Determine the (X, Y) coordinate at the center of the cell enclosing the given text.  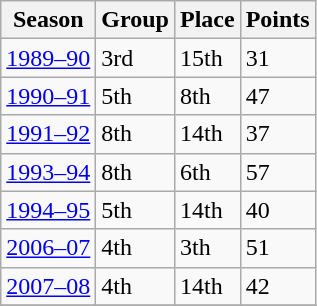
1990–91 (48, 96)
31 (278, 58)
Season (48, 20)
2006–07 (48, 248)
1994–95 (48, 210)
3rd (136, 58)
3th (207, 248)
Group (136, 20)
Points (278, 20)
1989–90 (48, 58)
2007–08 (48, 286)
6th (207, 172)
51 (278, 248)
15th (207, 58)
57 (278, 172)
42 (278, 286)
1991–92 (48, 134)
37 (278, 134)
40 (278, 210)
Place (207, 20)
1993–94 (48, 172)
47 (278, 96)
